Scan for the cell matching the given text and deliver its (X, Y) coordinate at center. 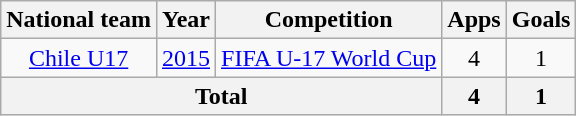
Year (186, 20)
Competition (329, 20)
Total (222, 96)
FIFA U-17 World Cup (329, 58)
National team (79, 20)
Goals (541, 20)
Apps (474, 20)
Chile U17 (79, 58)
2015 (186, 58)
